Capture the cell that displays the provided text and extract its (X, Y) central coordinate. 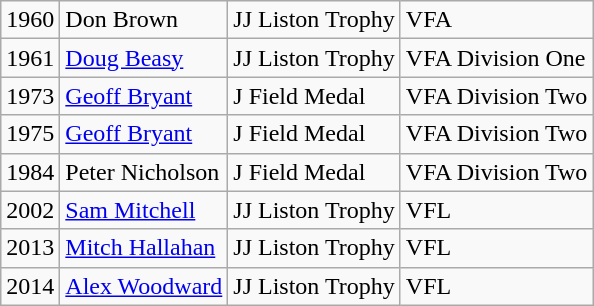
1960 (30, 20)
VFA Division One (496, 58)
VFA (496, 20)
1984 (30, 172)
Mitch Hallahan (144, 248)
Sam Mitchell (144, 210)
1975 (30, 134)
1973 (30, 96)
Peter Nicholson (144, 172)
2002 (30, 210)
Doug Beasy (144, 58)
1961 (30, 58)
2014 (30, 286)
Alex Woodward (144, 286)
Don Brown (144, 20)
2013 (30, 248)
